Capture the cell that displays the provided text and extract its (X, Y) central coordinate. 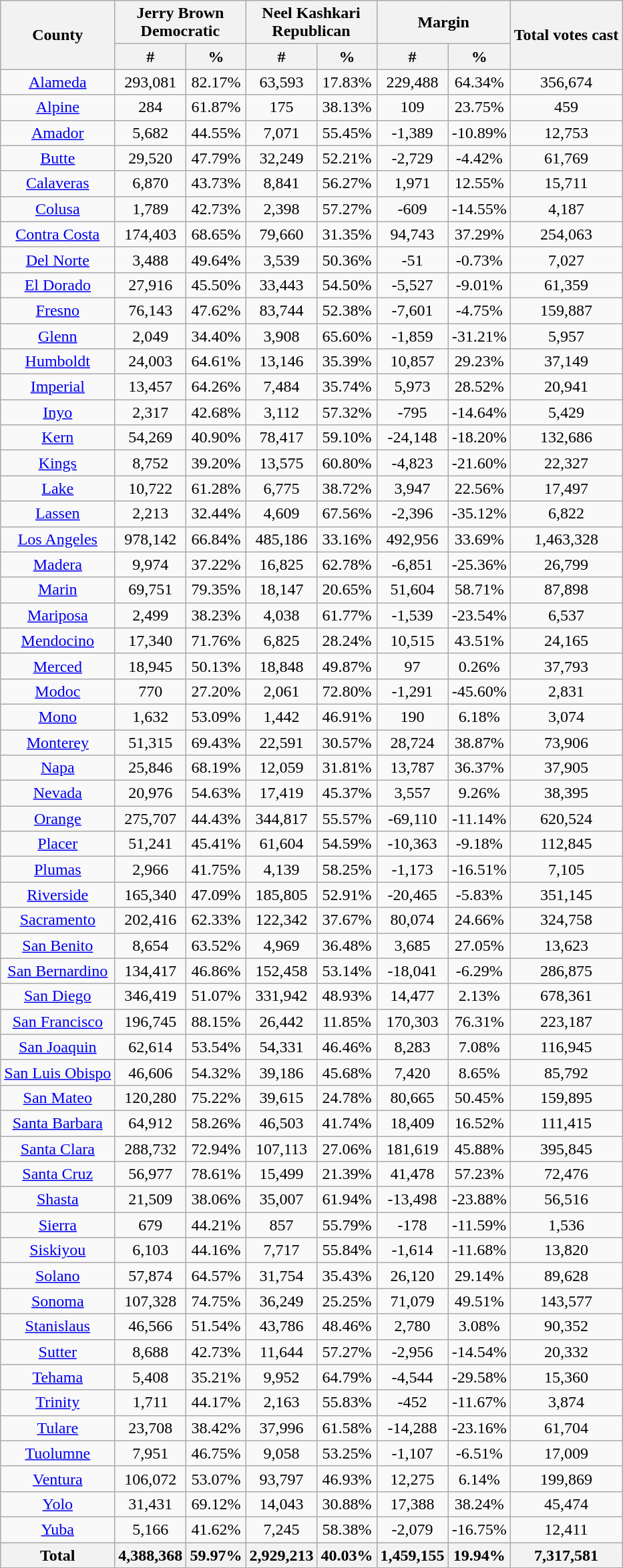
2,398 (282, 209)
288,732 (151, 1148)
2,061 (282, 691)
69,751 (151, 590)
Margin (443, 23)
5,682 (151, 133)
San Diego (57, 996)
13,623 (566, 945)
3.08% (479, 1326)
8.65% (479, 1072)
36.48% (347, 945)
Yolo (57, 1504)
41.74% (347, 1123)
29.14% (479, 1276)
7,717 (282, 1250)
San Francisco (57, 1022)
46,606 (151, 1072)
40.03% (347, 1555)
-2,396 (413, 514)
107,328 (151, 1301)
43.73% (216, 183)
47.79% (216, 158)
2.13% (479, 996)
6.14% (479, 1479)
Lassen (57, 514)
Orange (57, 819)
51,315 (151, 743)
-1,291 (413, 691)
351,145 (566, 895)
6,825 (282, 641)
4,969 (282, 945)
293,081 (151, 82)
37.22% (216, 564)
-6,851 (413, 564)
35.43% (347, 1276)
770 (151, 691)
-1,173 (413, 869)
50.36% (347, 260)
324,758 (566, 920)
4,139 (282, 869)
61.87% (216, 107)
6,537 (566, 615)
16.52% (479, 1123)
San Bernardino (57, 971)
3,947 (413, 488)
41.75% (216, 869)
61,359 (566, 285)
County (57, 35)
50.13% (216, 666)
38.13% (347, 107)
Sacramento (57, 920)
Nevada (57, 793)
35.39% (347, 362)
57.23% (479, 1174)
6,103 (151, 1250)
Riverside (57, 895)
46.46% (347, 1047)
4,388,368 (151, 1555)
Marin (57, 590)
49.51% (479, 1301)
44.43% (216, 819)
61,604 (282, 844)
72.94% (216, 1148)
54,331 (282, 1047)
346,419 (151, 996)
5,429 (566, 412)
190 (413, 717)
9,058 (282, 1453)
76,143 (151, 310)
30.57% (347, 743)
Santa Barbara (57, 1123)
46.75% (216, 1453)
8,841 (282, 183)
485,186 (282, 539)
37.29% (479, 234)
5,166 (151, 1529)
-2,079 (413, 1529)
4,609 (282, 514)
Yuba (57, 1529)
58.38% (347, 1529)
45.88% (479, 1148)
678,361 (566, 996)
61,769 (566, 158)
61.94% (347, 1200)
-14.55% (479, 209)
23,708 (151, 1428)
-24,148 (413, 438)
9,974 (151, 564)
45.68% (347, 1072)
76.31% (479, 1022)
7,951 (151, 1453)
170,303 (413, 1022)
62.33% (216, 920)
30.88% (347, 1504)
8,654 (151, 945)
El Dorado (57, 285)
Humboldt (57, 362)
-4,544 (413, 1377)
42.68% (216, 412)
10,515 (413, 641)
55.83% (347, 1403)
San Benito (57, 945)
31,754 (282, 1276)
61,704 (566, 1428)
-45.60% (479, 691)
Contra Costa (57, 234)
-9.01% (479, 285)
Alameda (57, 82)
-14.54% (479, 1352)
4,038 (282, 615)
7,105 (566, 869)
31.35% (347, 234)
37,793 (566, 666)
-6.51% (479, 1453)
223,187 (566, 1022)
78.61% (216, 1174)
64.34% (479, 82)
2,049 (151, 336)
San Joaquin (57, 1047)
1,789 (151, 209)
82.17% (216, 82)
331,942 (282, 996)
San Mateo (57, 1098)
72,476 (566, 1174)
8,283 (413, 1047)
64.79% (347, 1377)
-23.16% (479, 1428)
33,443 (282, 285)
54.50% (347, 285)
-9.18% (479, 844)
56,516 (566, 1200)
Sutter (57, 1352)
39.20% (216, 463)
2,929,213 (282, 1555)
-6.29% (479, 971)
36.37% (479, 768)
80,665 (413, 1098)
58.71% (479, 590)
3,874 (566, 1403)
978,142 (151, 539)
45.41% (216, 844)
54.59% (347, 844)
Plumas (57, 869)
55.84% (347, 1250)
-452 (413, 1403)
106,072 (151, 1479)
Santa Clara (57, 1148)
-69,110 (413, 819)
679 (151, 1225)
36,249 (282, 1301)
83,744 (282, 310)
-5.83% (479, 895)
159,887 (566, 310)
-10.89% (479, 133)
21.39% (347, 1174)
Shasta (57, 1200)
2,966 (151, 869)
60.80% (347, 463)
46.91% (347, 717)
38.72% (347, 488)
2,499 (151, 615)
80,074 (413, 920)
32.44% (216, 514)
5,408 (151, 1377)
72.80% (347, 691)
51,604 (413, 590)
-29.58% (479, 1377)
Ventura (57, 1479)
35.74% (347, 387)
43.51% (479, 641)
152,458 (282, 971)
37,996 (282, 1428)
Los Angeles (57, 539)
54.63% (216, 793)
-11.59% (479, 1225)
35,007 (282, 1200)
17,388 (413, 1504)
46.86% (216, 971)
-20,465 (413, 895)
14,043 (282, 1504)
24.78% (347, 1098)
Kings (57, 463)
344,817 (282, 819)
5,957 (566, 336)
1,632 (151, 717)
2,780 (413, 1326)
59.97% (216, 1555)
Tuolumne (57, 1453)
27.05% (479, 945)
13,457 (151, 387)
-609 (413, 209)
7,071 (282, 133)
202,416 (151, 920)
-23.88% (479, 1200)
85,792 (566, 1072)
Sonoma (57, 1301)
23.75% (479, 107)
Neel KashkariRepublican (311, 23)
79,660 (282, 234)
17,497 (566, 488)
11.85% (347, 1022)
-23.54% (479, 615)
18,147 (282, 590)
66.84% (216, 539)
61.58% (347, 1428)
Trinity (57, 1403)
Modoc (57, 691)
90,352 (566, 1326)
Amador (57, 133)
13,820 (566, 1250)
12,275 (413, 1479)
-4,823 (413, 463)
San Luis Obispo (57, 1072)
93,797 (282, 1479)
Del Norte (57, 260)
Merced (57, 666)
286,875 (566, 971)
3,488 (151, 260)
Stanislaus (57, 1326)
6,822 (566, 514)
53.09% (216, 717)
6,775 (282, 488)
-14.64% (479, 412)
2,831 (566, 691)
-10,363 (413, 844)
49.64% (216, 260)
109 (413, 107)
18,945 (151, 666)
Lake (57, 488)
47.09% (216, 895)
196,745 (151, 1022)
-16.51% (479, 869)
46,566 (151, 1326)
20,332 (566, 1352)
229,488 (413, 82)
45.37% (347, 793)
165,340 (151, 895)
51.54% (216, 1326)
71,079 (413, 1301)
275,707 (151, 819)
41.62% (216, 1529)
48.46% (347, 1326)
13,146 (282, 362)
459 (566, 107)
492,956 (413, 539)
8,688 (151, 1352)
-1,107 (413, 1453)
7,317,581 (566, 1555)
22,591 (282, 743)
Imperial (57, 387)
32,249 (282, 158)
Tehama (57, 1377)
29.23% (479, 362)
67.56% (347, 514)
37,905 (566, 768)
79.35% (216, 590)
13,787 (413, 768)
63.52% (216, 945)
18,409 (413, 1123)
37,149 (566, 362)
31.81% (347, 768)
47.62% (216, 310)
15,711 (566, 183)
-1,859 (413, 336)
1,536 (566, 1225)
28.24% (347, 641)
1,459,155 (413, 1555)
94,743 (413, 234)
73,906 (566, 743)
24.66% (479, 920)
58.26% (216, 1123)
107,113 (282, 1148)
25,846 (151, 768)
12,411 (566, 1529)
46.93% (347, 1479)
55.79% (347, 1225)
74.75% (216, 1301)
45,474 (566, 1504)
395,845 (566, 1148)
54,269 (151, 438)
Solano (57, 1276)
111,415 (566, 1123)
24,165 (566, 641)
122,342 (282, 920)
41,478 (413, 1174)
46,503 (282, 1123)
26,442 (282, 1022)
2,213 (151, 514)
28,724 (413, 743)
34.40% (216, 336)
7,420 (413, 1072)
64.57% (216, 1276)
7,484 (282, 387)
44.21% (216, 1225)
7.08% (479, 1047)
-14,288 (413, 1428)
16,825 (282, 564)
0.26% (479, 666)
-31.21% (479, 336)
13,575 (282, 463)
12,753 (566, 133)
-4.42% (479, 158)
12,059 (282, 768)
3,685 (413, 945)
174,403 (151, 234)
9.26% (479, 793)
-11.14% (479, 819)
Tulare (57, 1428)
15,499 (282, 1174)
27,916 (151, 285)
10,722 (151, 488)
-11.68% (479, 1250)
132,686 (566, 438)
3,074 (566, 717)
Inyo (57, 412)
857 (282, 1225)
-11.67% (479, 1403)
89,628 (566, 1276)
52.91% (347, 895)
69.43% (216, 743)
7,027 (566, 260)
64.61% (216, 362)
1,463,328 (566, 539)
-795 (413, 412)
6.18% (479, 717)
51.07% (216, 996)
49.87% (347, 666)
116,945 (566, 1047)
9,952 (282, 1377)
3,908 (282, 336)
43,786 (282, 1326)
75.22% (216, 1098)
40.90% (216, 438)
45.50% (216, 285)
1,442 (282, 717)
620,524 (566, 819)
38.24% (479, 1504)
61.77% (347, 615)
-13,498 (413, 1200)
Monterey (57, 743)
Mariposa (57, 615)
54.32% (216, 1072)
Siskiyou (57, 1250)
6,870 (151, 183)
-2,956 (413, 1352)
55.45% (347, 133)
87,898 (566, 590)
Butte (57, 158)
18,848 (282, 666)
69.12% (216, 1504)
134,417 (151, 971)
199,869 (566, 1479)
Mendocino (57, 641)
17,419 (282, 793)
-1,389 (413, 133)
Sierra (57, 1225)
143,577 (566, 1301)
120,280 (151, 1098)
-35.12% (479, 514)
7,245 (282, 1529)
15,360 (566, 1377)
-2,729 (413, 158)
58.25% (347, 869)
50.45% (479, 1098)
11,644 (282, 1352)
48.93% (347, 996)
53.07% (216, 1479)
65.60% (347, 336)
Mono (57, 717)
Placer (57, 844)
37.67% (347, 920)
Total votes cast (566, 35)
19.94% (479, 1555)
Colusa (57, 209)
-16.75% (479, 1529)
-5,527 (413, 285)
29,520 (151, 158)
10,857 (413, 362)
1,711 (151, 1403)
-0.73% (479, 260)
Fresno (57, 310)
39,615 (282, 1098)
-21.60% (479, 463)
Kern (57, 438)
71.76% (216, 641)
38.23% (216, 615)
53.54% (216, 1047)
39,186 (282, 1072)
38.42% (216, 1428)
20.65% (347, 590)
44.17% (216, 1403)
38.06% (216, 1200)
28.52% (479, 387)
159,895 (566, 1098)
2,317 (151, 412)
22,327 (566, 463)
Santa Cruz (57, 1174)
52.21% (347, 158)
3,112 (282, 412)
356,674 (566, 82)
56,977 (151, 1174)
88.15% (216, 1022)
Calaveras (57, 183)
20,976 (151, 793)
Jerry BrownDemocratic (180, 23)
21,509 (151, 1200)
33.69% (479, 539)
4,187 (566, 209)
26,799 (566, 564)
284 (151, 107)
17,340 (151, 641)
3,539 (282, 260)
-18,041 (413, 971)
35.21% (216, 1377)
62,614 (151, 1047)
-178 (413, 1225)
57,874 (151, 1276)
62.78% (347, 564)
Glenn (57, 336)
56.27% (347, 183)
17.83% (347, 82)
51,241 (151, 844)
68.19% (216, 768)
53.14% (347, 971)
61.28% (216, 488)
112,845 (566, 844)
175 (282, 107)
68.65% (216, 234)
Napa (57, 768)
59.10% (347, 438)
27.20% (216, 691)
57.32% (347, 412)
38,395 (566, 793)
-1,614 (413, 1250)
31,431 (151, 1504)
3,557 (413, 793)
55.57% (347, 819)
53.25% (347, 1453)
26,120 (413, 1276)
185,805 (282, 895)
44.55% (216, 133)
Alpine (57, 107)
44.16% (216, 1250)
12.55% (479, 183)
27.06% (347, 1148)
24,003 (151, 362)
17,009 (566, 1453)
5,973 (413, 387)
20,941 (566, 387)
Total (57, 1555)
181,619 (413, 1148)
-4.75% (479, 310)
1,971 (413, 183)
38.87% (479, 743)
97 (413, 666)
8,752 (151, 463)
-51 (413, 260)
-18.20% (479, 438)
64,912 (151, 1123)
Madera (57, 564)
254,063 (566, 234)
25.25% (347, 1301)
22.56% (479, 488)
78,417 (282, 438)
64.26% (216, 387)
14,477 (413, 996)
-7,601 (413, 310)
52.38% (347, 310)
-1,539 (413, 615)
-25.36% (479, 564)
63,593 (282, 82)
33.16% (347, 539)
2,163 (282, 1403)
